Scan for the cell matching the given text and deliver its [x, y] coordinate at center. 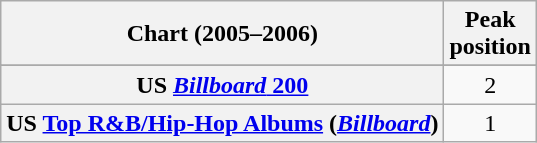
2 [490, 85]
Peakposition [490, 34]
Chart (2005–2006) [222, 34]
US Top R&B/Hip-Hop Albums (Billboard) [222, 123]
US Billboard 200 [222, 85]
1 [490, 123]
